Capture the cell that displays the provided text and extract its [x, y] central coordinate. 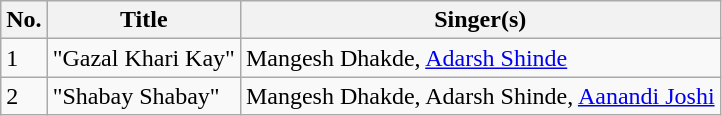
Title [144, 20]
Singer(s) [480, 20]
Mangesh Dhakde, Adarsh Shinde [480, 58]
"Shabay Shabay" [144, 96]
1 [24, 58]
2 [24, 96]
"Gazal Khari Kay" [144, 58]
Mangesh Dhakde, Adarsh Shinde, Aanandi Joshi [480, 96]
No. [24, 20]
